Search for the cell housing the specified text and yield its (x, y) center coordinate. 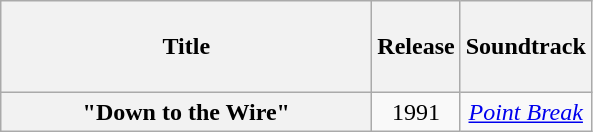
Soundtrack (526, 47)
Title (186, 47)
1991 (416, 112)
"Down to the Wire" (186, 112)
Release (416, 47)
Point Break (526, 112)
